Capture the cell that displays the provided text and extract its (X, Y) central coordinate. 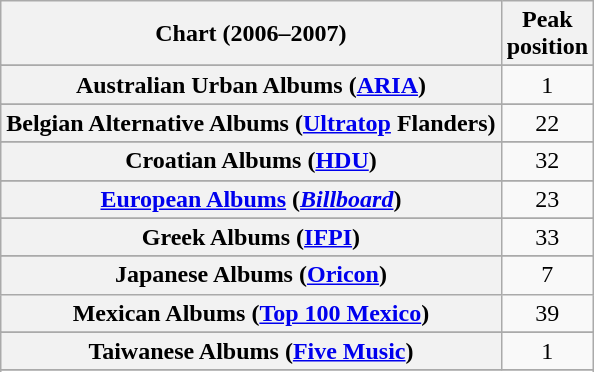
Greek Albums (IFPI) (251, 237)
Australian Urban Albums (ARIA) (251, 85)
Mexican Albums (Top 100 Mexico) (251, 313)
Chart (2006–2007) (251, 34)
32 (547, 161)
23 (547, 199)
22 (547, 123)
33 (547, 237)
7 (547, 275)
Taiwanese Albums (Five Music) (251, 351)
39 (547, 313)
Japanese Albums (Oricon) (251, 275)
Peakposition (547, 34)
Croatian Albums (HDU) (251, 161)
Belgian Alternative Albums (Ultratop Flanders) (251, 123)
European Albums (Billboard) (251, 199)
